From the cell containing the given text, extract its center point as [X, Y] coordinate. 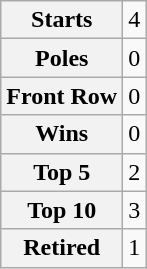
1 [134, 248]
3 [134, 210]
Top 10 [62, 210]
Retired [62, 248]
Poles [62, 58]
Top 5 [62, 172]
4 [134, 20]
2 [134, 172]
Starts [62, 20]
Front Row [62, 96]
Wins [62, 134]
